Capture the cell that displays the provided text and extract its [X, Y] central coordinate. 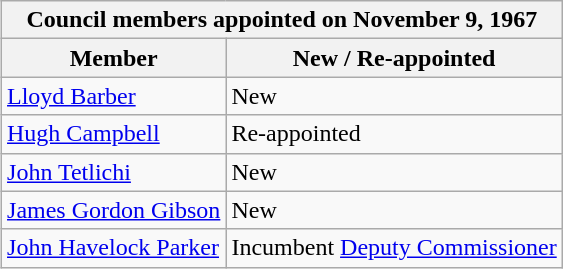
Member [114, 58]
John Havelock Parker [114, 248]
New / Re-appointed [394, 58]
Incumbent Deputy Commissioner [394, 248]
Hugh Campbell [114, 134]
John Tetlichi [114, 172]
James Gordon Gibson [114, 210]
Lloyd Barber [114, 96]
Re-appointed [394, 134]
Council members appointed on November 9, 1967 [282, 20]
